Output the (x, y) coordinate of the center of the cell containing the given text.  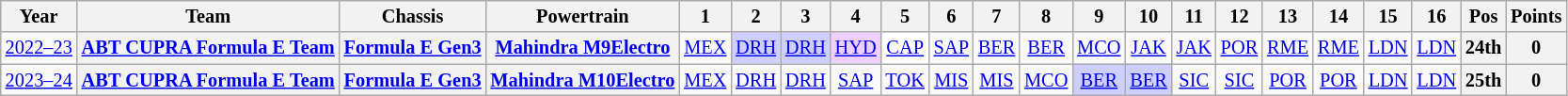
Mahindra M10Electro (582, 80)
8 (1046, 16)
HYD (856, 48)
CAP (905, 48)
24th (1483, 48)
7 (997, 16)
10 (1148, 16)
15 (1388, 16)
2023–24 (40, 80)
Powertrain (582, 16)
2 (756, 16)
TOK (905, 80)
Mahindra M9Electro (582, 48)
6 (952, 16)
4 (856, 16)
16 (1436, 16)
13 (1288, 16)
9 (1099, 16)
12 (1240, 16)
25th (1483, 80)
3 (805, 16)
2022–23 (40, 48)
Chassis (413, 16)
14 (1338, 16)
1 (705, 16)
Pos (1483, 16)
Year (40, 16)
5 (905, 16)
Team (209, 16)
Points (1536, 16)
11 (1195, 16)
